From the cell containing the given text, extract its center point as [x, y] coordinate. 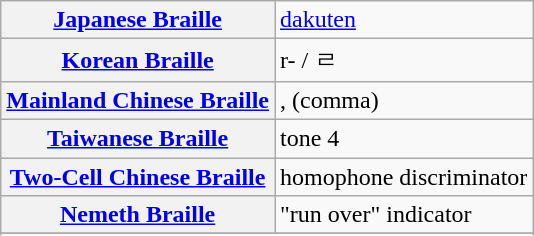
Taiwanese Braille [138, 138]
Japanese Braille [138, 20]
Nemeth Braille [138, 215]
tone 4 [403, 138]
Mainland Chinese Braille [138, 100]
Korean Braille [138, 60]
"run over" indicator [403, 215]
r- / ㄹ [403, 60]
Two-Cell Chinese Braille [138, 177]
homophone discriminator [403, 177]
dakuten [403, 20]
, (comma) [403, 100]
